Extract the (x, y) coordinate from the center of the cell holding the provided text.  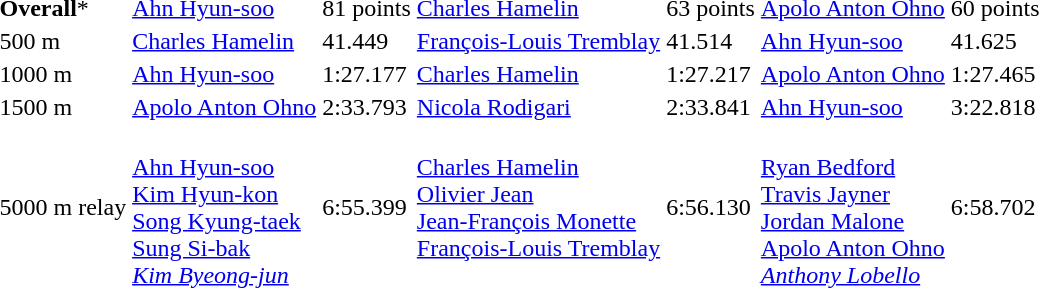
2:33.841 (711, 107)
Nicola Rodigari (538, 107)
1:27.217 (711, 74)
1:27.177 (367, 74)
41.514 (711, 41)
François-Louis Tremblay (538, 41)
41.449 (367, 41)
2:33.793 (367, 107)
